Provide the (X, Y) coordinate of the cell's center where the given text is located.  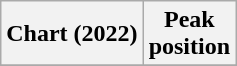
Chart (2022) (72, 34)
Peakposition (189, 34)
